Capture the cell that displays the provided text and extract its [X, Y] central coordinate. 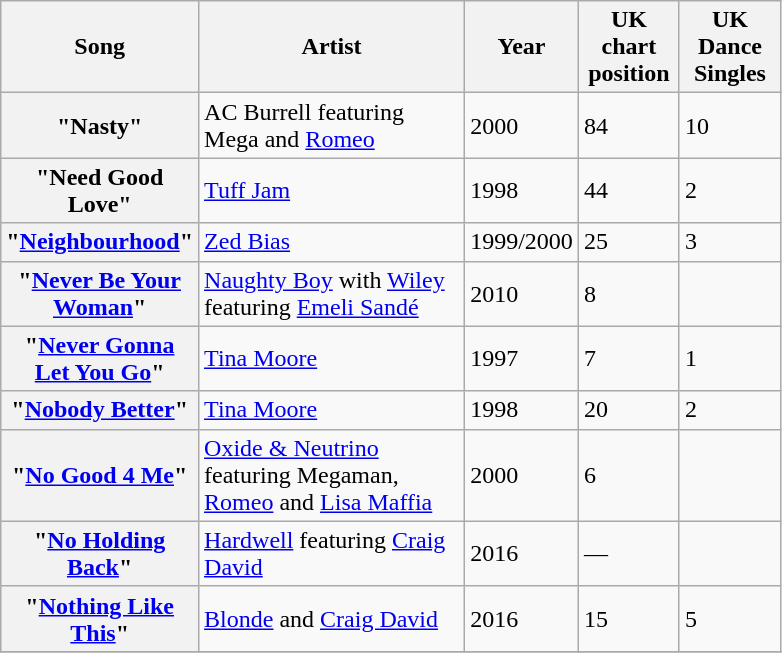
Naughty Boy with Wiley featuring Emeli Sandé [332, 294]
84 [628, 126]
1997 [522, 358]
10 [730, 126]
"No Good 4 Me" [100, 475]
Year [522, 47]
Hardwell featuring Craig David [332, 554]
Blonde and Craig David [332, 618]
UK Dance Singles [730, 47]
8 [628, 294]
"Neighbourhood" [100, 242]
1 [730, 358]
"Nobody Better" [100, 410]
Tuff Jam [332, 190]
"Nothing Like This" [100, 618]
2010 [522, 294]
1999/2000 [522, 242]
AC Burrell featuring Mega and Romeo [332, 126]
25 [628, 242]
"Nasty" [100, 126]
UK chart position [628, 47]
— [628, 554]
15 [628, 618]
"Need Good Love" [100, 190]
20 [628, 410]
Artist [332, 47]
"Never Be Your Woman" [100, 294]
3 [730, 242]
7 [628, 358]
Zed Bias [332, 242]
"No Holding Back" [100, 554]
5 [730, 618]
6 [628, 475]
Song [100, 47]
44 [628, 190]
"Never Gonna Let You Go" [100, 358]
Oxide & Neutrino featuring Megaman, Romeo and Lisa Maffia [332, 475]
